Extract the [X, Y] coordinate from the center of the cell holding the provided text.  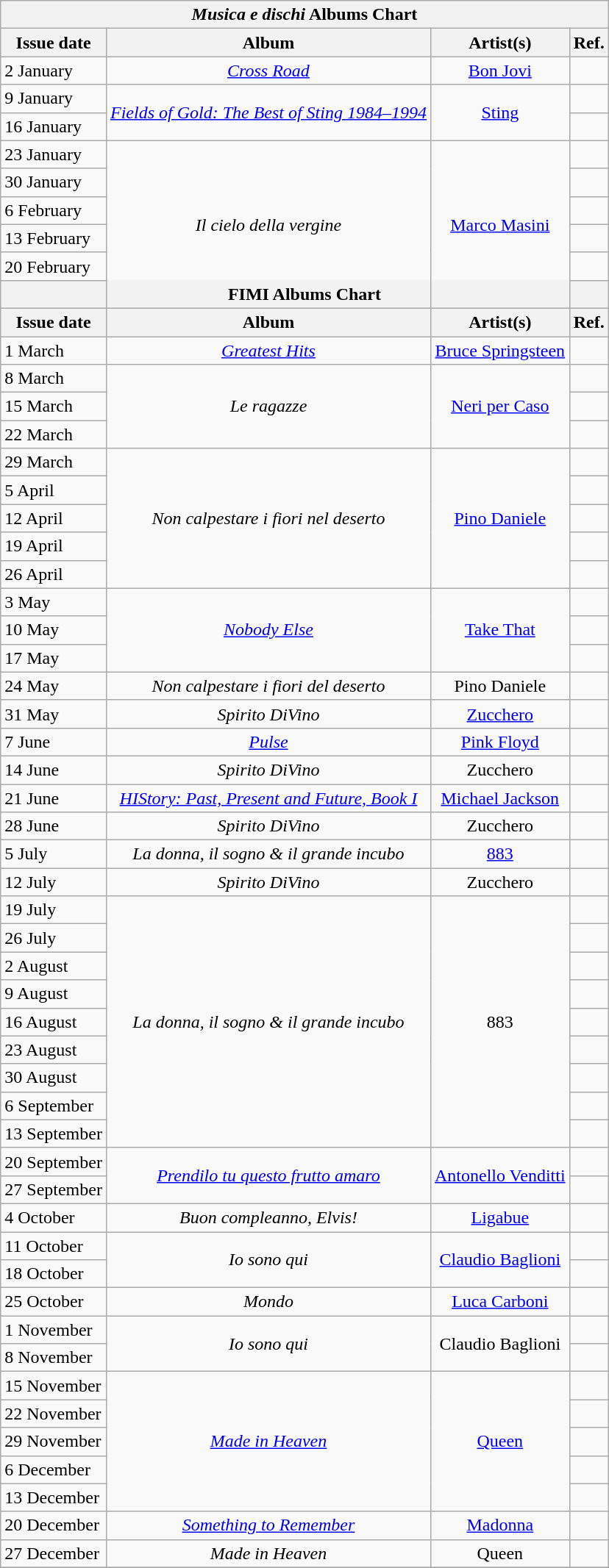
22 November [54, 1414]
Something to Remember [268, 1525]
Mondo [268, 1302]
Bruce Springsteen [500, 351]
2 August [54, 966]
Ligabue [500, 1217]
12 July [54, 882]
6 February [54, 210]
Le ragazze [268, 407]
31 May [54, 714]
Pink Floyd [500, 742]
6 December [54, 1469]
Cross Road [268, 71]
Il cielo della vergine [268, 224]
Non calpestare i fiori nel deserto [268, 518]
Luca Carboni [500, 1302]
5 April [54, 490]
11 October [54, 1246]
2 January [54, 71]
16 January [54, 126]
19 April [54, 546]
Antonello Venditti [500, 1175]
3 May [54, 602]
21 June [54, 798]
13 December [54, 1497]
26 July [54, 938]
27 September [54, 1189]
30 August [54, 1078]
24 May [54, 686]
15 March [54, 407]
Bon Jovi [500, 71]
8 November [54, 1358]
9 August [54, 994]
29 March [54, 462]
15 November [54, 1386]
5 July [54, 854]
23 January [54, 154]
Buon compleanno, Elvis! [268, 1217]
Pulse [268, 742]
Nobody Else [268, 630]
1 November [54, 1330]
Neri per Caso [500, 407]
Madonna [500, 1525]
18 October [54, 1274]
23 August [54, 1050]
22 March [54, 434]
Greatest Hits [268, 351]
4 October [54, 1217]
8 March [54, 379]
28 June [54, 826]
14 June [54, 770]
17 May [54, 658]
9 January [54, 99]
20 September [54, 1161]
10 May [54, 630]
13 September [54, 1134]
Marco Masini [500, 224]
20 December [54, 1525]
HIStory: Past, Present and Future, Book I [268, 798]
Prendilo tu questo frutto amaro [268, 1175]
FIMI Albums Chart [304, 294]
25 October [54, 1302]
13 February [54, 238]
12 April [54, 518]
Michael Jackson [500, 798]
Sting [500, 112]
29 November [54, 1442]
30 January [54, 182]
1 March [54, 351]
Non calpestare i fiori del deserto [268, 686]
6 September [54, 1106]
27 December [54, 1553]
Musica e dischi Albums Chart [304, 15]
19 July [54, 910]
16 August [54, 1022]
Take That [500, 630]
Fields of Gold: The Best of Sting 1984–1994 [268, 112]
26 April [54, 574]
20 February [54, 266]
7 June [54, 742]
